Find where the given text appears and provide that cell's center as (x, y) coordinate. 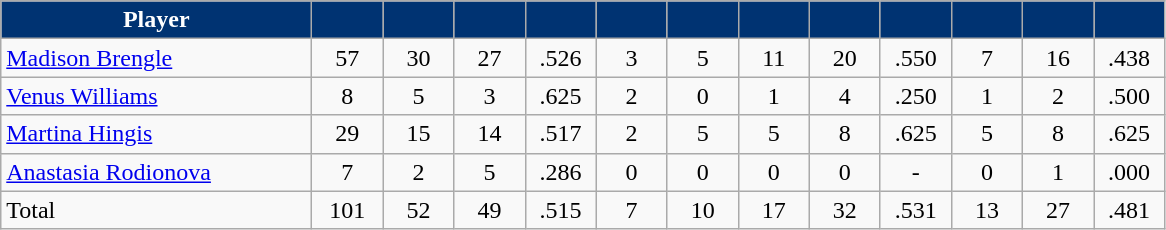
Total (156, 210)
57 (348, 58)
.438 (1130, 58)
.550 (916, 58)
16 (1058, 58)
Martina Hingis (156, 134)
Player (156, 20)
.481 (1130, 210)
101 (348, 210)
.250 (916, 96)
14 (490, 134)
30 (418, 58)
.286 (560, 172)
32 (844, 210)
11 (774, 58)
20 (844, 58)
.000 (1130, 172)
.526 (560, 58)
.515 (560, 210)
Anastasia Rodionova (156, 172)
.517 (560, 134)
17 (774, 210)
13 (986, 210)
Venus Williams (156, 96)
15 (418, 134)
52 (418, 210)
49 (490, 210)
4 (844, 96)
29 (348, 134)
- (916, 172)
.531 (916, 210)
.500 (1130, 96)
10 (702, 210)
Madison Brengle (156, 58)
